Pinpoint the cell where the given text exists, returning its [x, y] midpoint coordinate. 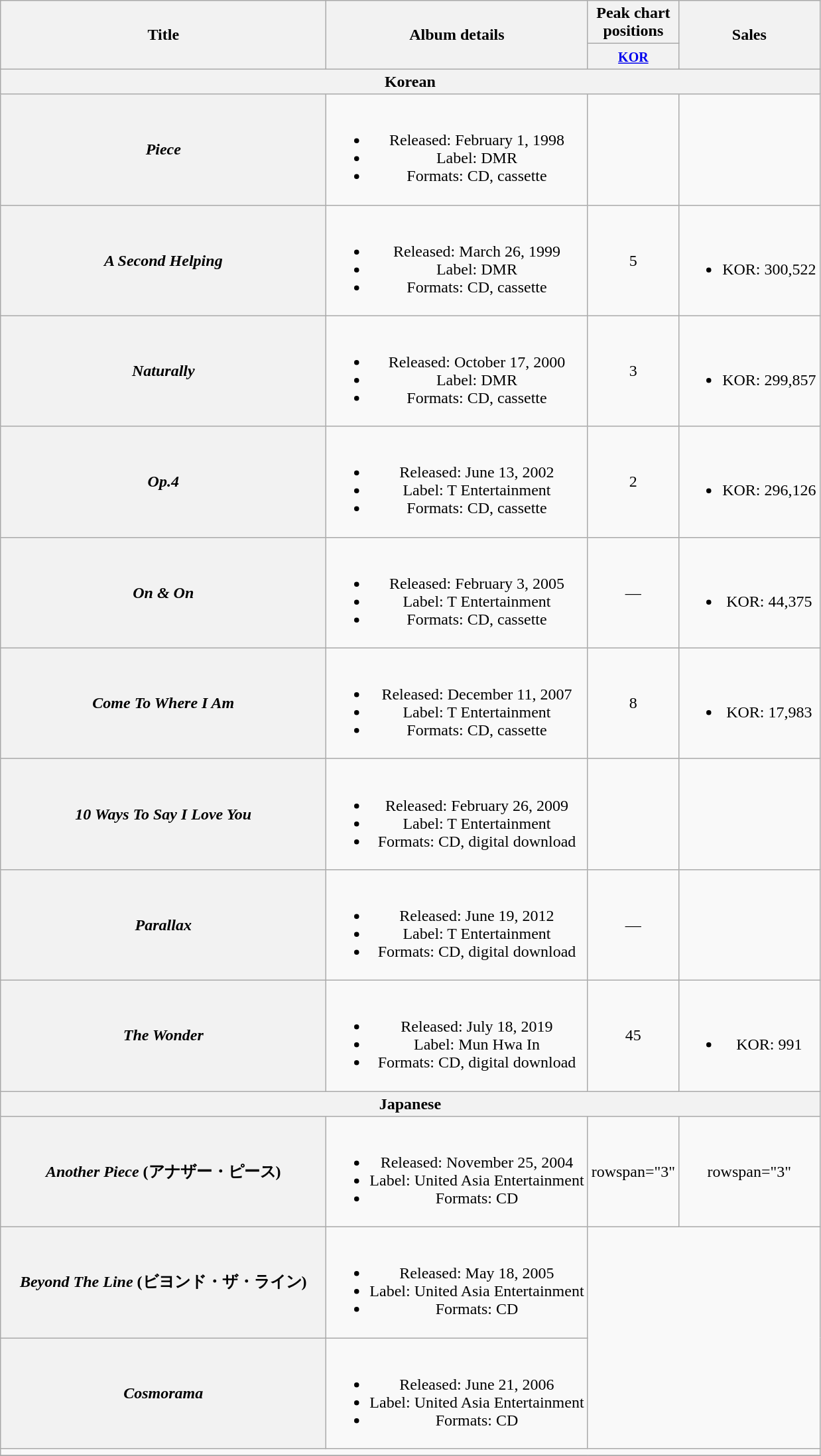
Released: May 18, 2005Label: United Asia EntertainmentFormats: CD [457, 1282]
Released: June 13, 2002Label: T EntertainmentFormats: CD, cassette [457, 481]
Released: October 17, 2000Label: DMRFormats: CD, cassette [457, 371]
KOR: 299,857 [749, 371]
Released: June 19, 2012Label: T EntertainmentFormats: CD, digital download [457, 924]
Cosmorama [163, 1394]
Released: December 11, 2007Label: T EntertainmentFormats: CD, cassette [457, 703]
8 [633, 703]
KOR: 44,375 [749, 593]
Op.4 [163, 481]
KOR: 300,522 [749, 260]
Japanese [410, 1104]
10 Ways To Say I Love You [163, 814]
Piece [163, 150]
The Wonder [163, 1036]
Released: February 26, 2009Label: T EntertainmentFormats: CD, digital download [457, 814]
KOR: 17,983 [749, 703]
Released: February 3, 2005Label: T EntertainmentFormats: CD, cassette [457, 593]
KOR [633, 56]
45 [633, 1036]
Peak chart positions [633, 23]
Released: June 21, 2006Label: United Asia EntertainmentFormats: CD [457, 1394]
Released: March 26, 1999Label: DMRFormats: CD, cassette [457, 260]
Korean [410, 82]
Released: November 25, 2004Label: United Asia EntertainmentFormats: CD [457, 1172]
On & On [163, 593]
Album details [457, 34]
A Second Helping [163, 260]
Come To Where I Am [163, 703]
KOR: 991 [749, 1036]
Released: February 1, 1998Label: DMRFormats: CD, cassette [457, 150]
Parallax [163, 924]
KOR: 296,126 [749, 481]
Another Piece (アナザー・ピース) [163, 1172]
3 [633, 371]
Title [163, 34]
5 [633, 260]
2 [633, 481]
Naturally [163, 371]
Released: July 18, 2019Label: Mun Hwa InFormats: CD, digital download [457, 1036]
Beyond The Line (ビヨンド・ザ・ライン) [163, 1282]
Sales [749, 34]
